Locate the cell with the specified text and output its [X, Y] center coordinate. 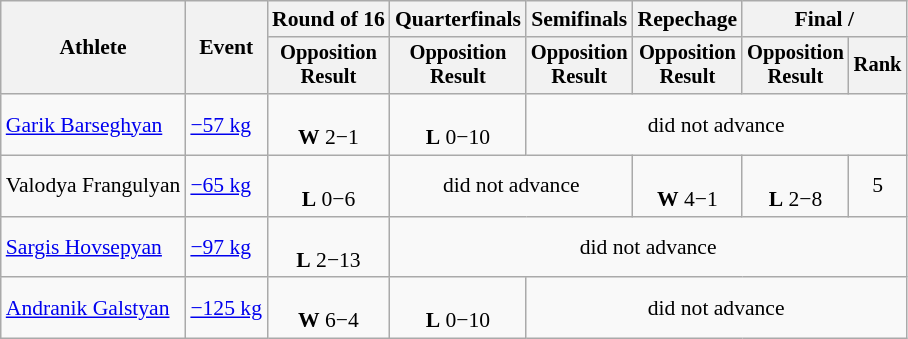
Rank [878, 66]
Repechage [688, 19]
Valodya Frangulyan [94, 186]
Garik Barseghyan [94, 124]
−65 kg [226, 186]
−97 kg [226, 248]
L 2−13 [328, 248]
W 6−4 [328, 308]
5 [878, 186]
L 0−6 [328, 186]
−57 kg [226, 124]
Athlete [94, 48]
Final / [824, 19]
Event [226, 48]
L 2−8 [796, 186]
W 4−1 [688, 186]
−125 kg [226, 308]
Semifinals [580, 19]
W 2−1 [328, 124]
Andranik Galstyan [94, 308]
Round of 16 [328, 19]
Quarterfinals [458, 19]
Sargis Hovsepyan [94, 248]
